Pinpoint the cell where the given text exists, returning its (X, Y) midpoint coordinate. 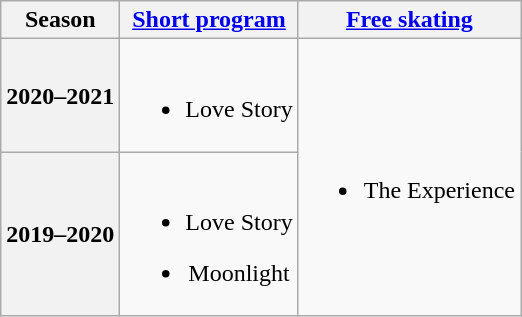
Love Story (209, 96)
Free skating (409, 20)
2020–2021 (60, 96)
2019–2020 (60, 234)
Love StoryMoonlight (209, 234)
Season (60, 20)
Short program (209, 20)
The Experience (409, 178)
